Detect which cell encompasses the target text, then output its [x, y] center coordinate. 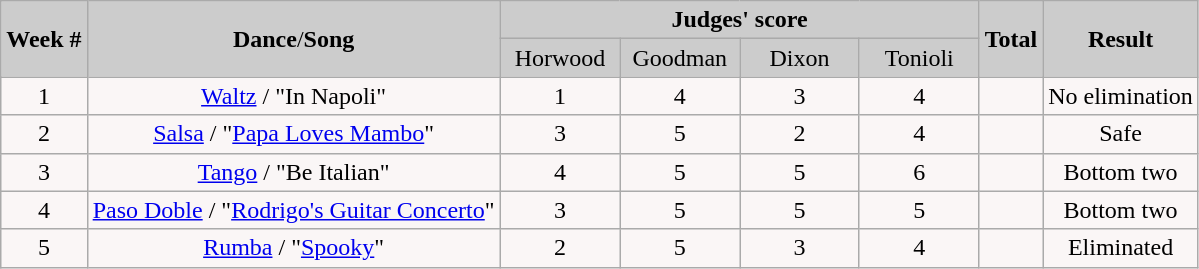
No elimination [1121, 96]
Rumba / "Spooky" [294, 248]
Dixon [800, 58]
Goodman [680, 58]
Total [1011, 39]
Waltz / "In Napoli" [294, 96]
Tango / "Be Italian" [294, 172]
Judges' score [740, 20]
6 [919, 172]
Tonioli [919, 58]
Week # [44, 39]
Horwood [560, 58]
Dance/Song [294, 39]
Paso Doble / "Rodrigo's Guitar Concerto" [294, 210]
Result [1121, 39]
Safe [1121, 134]
Salsa / "Papa Loves Mambo" [294, 134]
Eliminated [1121, 248]
